Find where the given text appears and provide that cell's center as [X, Y] coordinate. 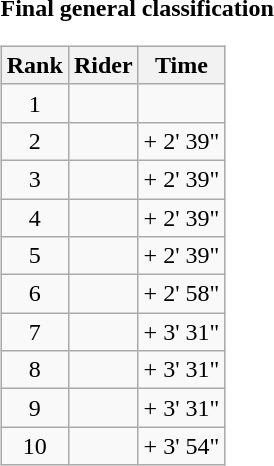
4 [34, 217]
6 [34, 294]
Rank [34, 65]
8 [34, 370]
7 [34, 332]
Rider [103, 65]
3 [34, 179]
9 [34, 408]
5 [34, 256]
10 [34, 446]
+ 3' 54" [182, 446]
2 [34, 141]
Time [182, 65]
+ 2' 58" [182, 294]
1 [34, 103]
